Extract the (X, Y) coordinate from the center of the cell holding the provided text.  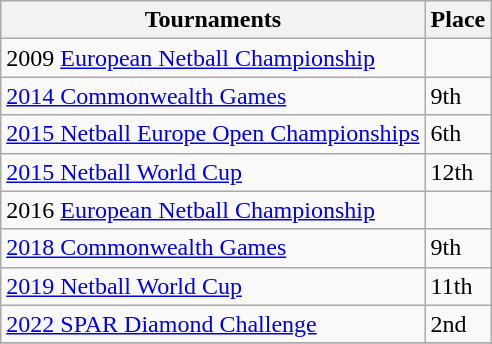
2015 Netball World Cup (213, 172)
Place (458, 20)
2022 SPAR Diamond Challenge (213, 324)
12th (458, 172)
6th (458, 134)
2nd (458, 324)
2014 Commonwealth Games (213, 96)
2009 European Netball Championship (213, 58)
2018 Commonwealth Games (213, 248)
2015 Netball Europe Open Championships (213, 134)
2019 Netball World Cup (213, 286)
Tournaments (213, 20)
11th (458, 286)
2016 European Netball Championship (213, 210)
